Output the (X, Y) coordinate of the center of the cell containing the given text.  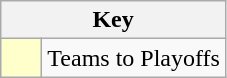
Key (114, 20)
Teams to Playoffs (134, 58)
